Identify which cell holds the provided text, then report its [x, y] central coordinate. 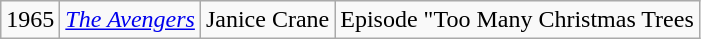
1965 [30, 20]
Janice Crane [267, 20]
The Avengers [130, 20]
Episode "Too Many Christmas Trees [518, 20]
